Return (x, y) of the center of cell containing provided text 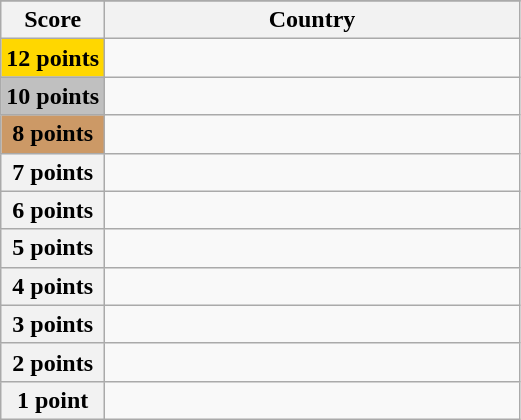
8 points (53, 134)
7 points (53, 172)
Country (312, 20)
6 points (53, 210)
4 points (53, 286)
3 points (53, 324)
Score (53, 20)
10 points (53, 96)
12 points (53, 58)
2 points (53, 362)
1 point (53, 400)
5 points (53, 248)
